Search for the cell housing the specified text and yield its (X, Y) center coordinate. 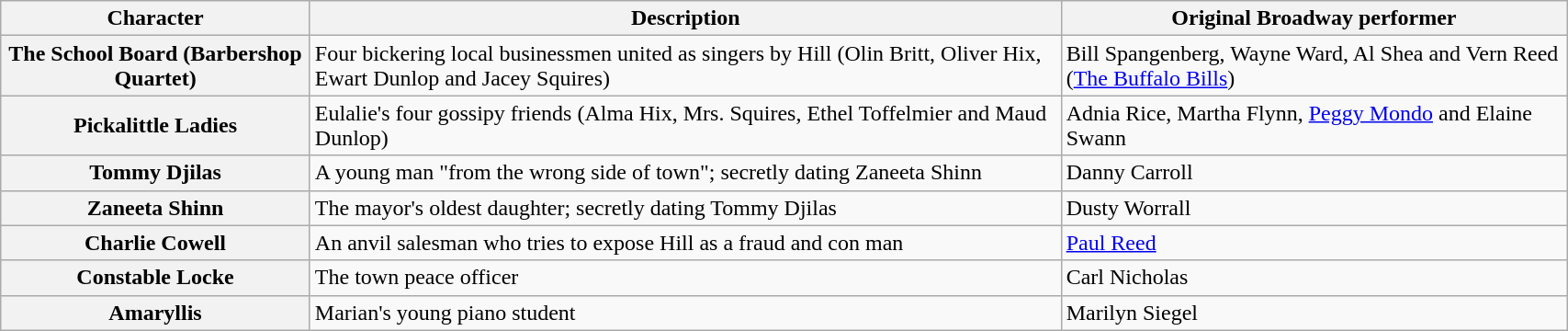
Paul Reed (1314, 243)
Pickalittle Ladies (156, 125)
Description (685, 18)
Character (156, 18)
Original Broadway performer (1314, 18)
Danny Carroll (1314, 173)
An anvil salesman who tries to expose Hill as a fraud and con man (685, 243)
Tommy Djilas (156, 173)
Dusty Worrall (1314, 208)
A young man "from the wrong side of town"; secretly dating Zaneeta Shinn (685, 173)
Eulalie's four gossipy friends (Alma Hix, Mrs. Squires, Ethel Toffelmier and Maud Dunlop) (685, 125)
Zaneeta Shinn (156, 208)
The mayor's oldest daughter; secretly dating Tommy Djilas (685, 208)
Charlie Cowell (156, 243)
The town peace officer (685, 278)
Marian's young piano student (685, 313)
The School Board (Barbershop Quartet) (156, 66)
Carl Nicholas (1314, 278)
Constable Locke (156, 278)
Marilyn Siegel (1314, 313)
Adnia Rice, Martha Flynn, Peggy Mondo and Elaine Swann (1314, 125)
Bill Spangenberg, Wayne Ward, Al Shea and Vern Reed (The Buffalo Bills) (1314, 66)
Four bickering local businessmen united as singers by Hill (Olin Britt, Oliver Hix, Ewart Dunlop and Jacey Squires) (685, 66)
Amaryllis (156, 313)
